Search for the cell housing the specified text and yield its (X, Y) center coordinate. 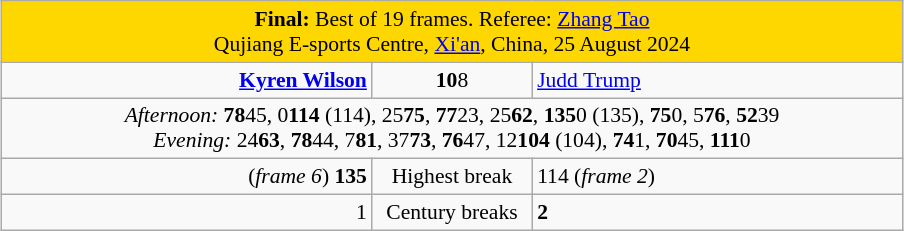
1 (187, 213)
Century breaks (452, 213)
Afternoon: 7845, 0114 (114), 2575, 7723, 2562, 1350 (135), 750, 576, 5239Evening: 2463, 7844, 781, 3773, 7647, 12104 (104), 741, 7045, 1110 (452, 128)
Kyren Wilson (187, 80)
Final: Best of 19 frames. Referee: Zhang TaoQujiang E-sports Centre, Xi'an, China, 25 August 2024 (452, 32)
108 (452, 80)
Judd Trump (717, 80)
(frame 6) 135 (187, 177)
2 (717, 213)
Highest break (452, 177)
114 (frame 2) (717, 177)
